Identify which cell holds the provided text, then report its (x, y) central coordinate. 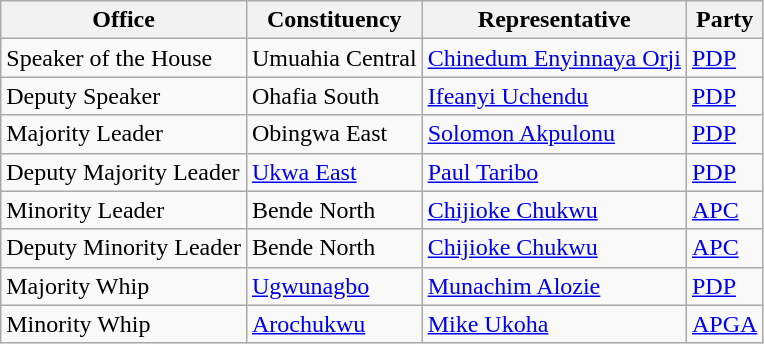
Ohafia South (334, 96)
Minority Whip (124, 324)
Representative (554, 20)
Obingwa East (334, 134)
Majority Whip (124, 286)
Office (124, 20)
APGA (724, 324)
Constituency (334, 20)
Deputy Speaker (124, 96)
Munachim Alozie (554, 286)
Arochukwu (334, 324)
Mike Ukoha (554, 324)
Ifeanyi Uchendu (554, 96)
Ugwunagbo (334, 286)
Ukwa East (334, 172)
Minority Leader (124, 210)
Deputy Majority Leader (124, 172)
Deputy Minority Leader (124, 248)
Majority Leader (124, 134)
Umuahia Central (334, 58)
Party (724, 20)
Paul Taribo (554, 172)
Chinedum Enyinnaya Orji (554, 58)
Speaker of the House (124, 58)
Solomon Akpulonu (554, 134)
